Locate the cell with the specified text and output its [x, y] center coordinate. 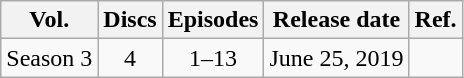
Ref. [436, 20]
June 25, 2019 [336, 58]
4 [130, 58]
Episodes [213, 20]
Vol. [50, 20]
1–13 [213, 58]
Discs [130, 20]
Release date [336, 20]
Season 3 [50, 58]
